Pinpoint the cell where the given text exists, returning its (X, Y) midpoint coordinate. 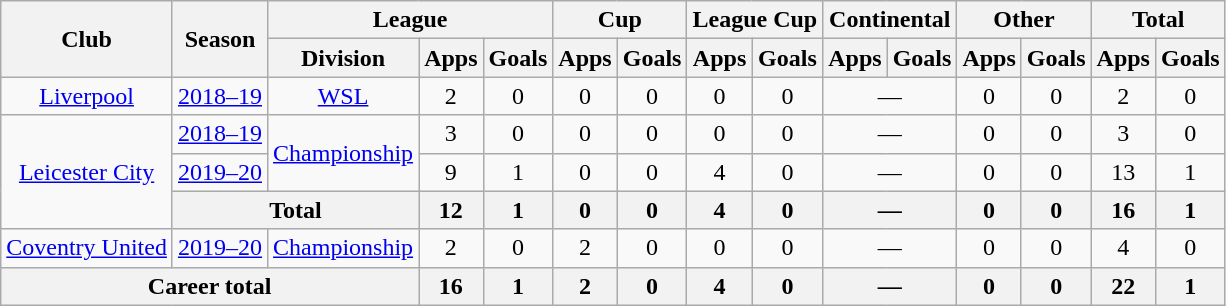
12 (451, 210)
Leicester City (87, 172)
League (410, 20)
22 (1123, 286)
Other (1024, 20)
13 (1123, 172)
Career total (210, 286)
WSL (344, 96)
Liverpool (87, 96)
9 (451, 172)
Division (344, 58)
League Cup (755, 20)
Cup (620, 20)
Season (220, 39)
Club (87, 39)
Continental (890, 20)
Coventry United (87, 248)
